Return the (x, y) coordinate for the center point of the cell that contains the specified text.  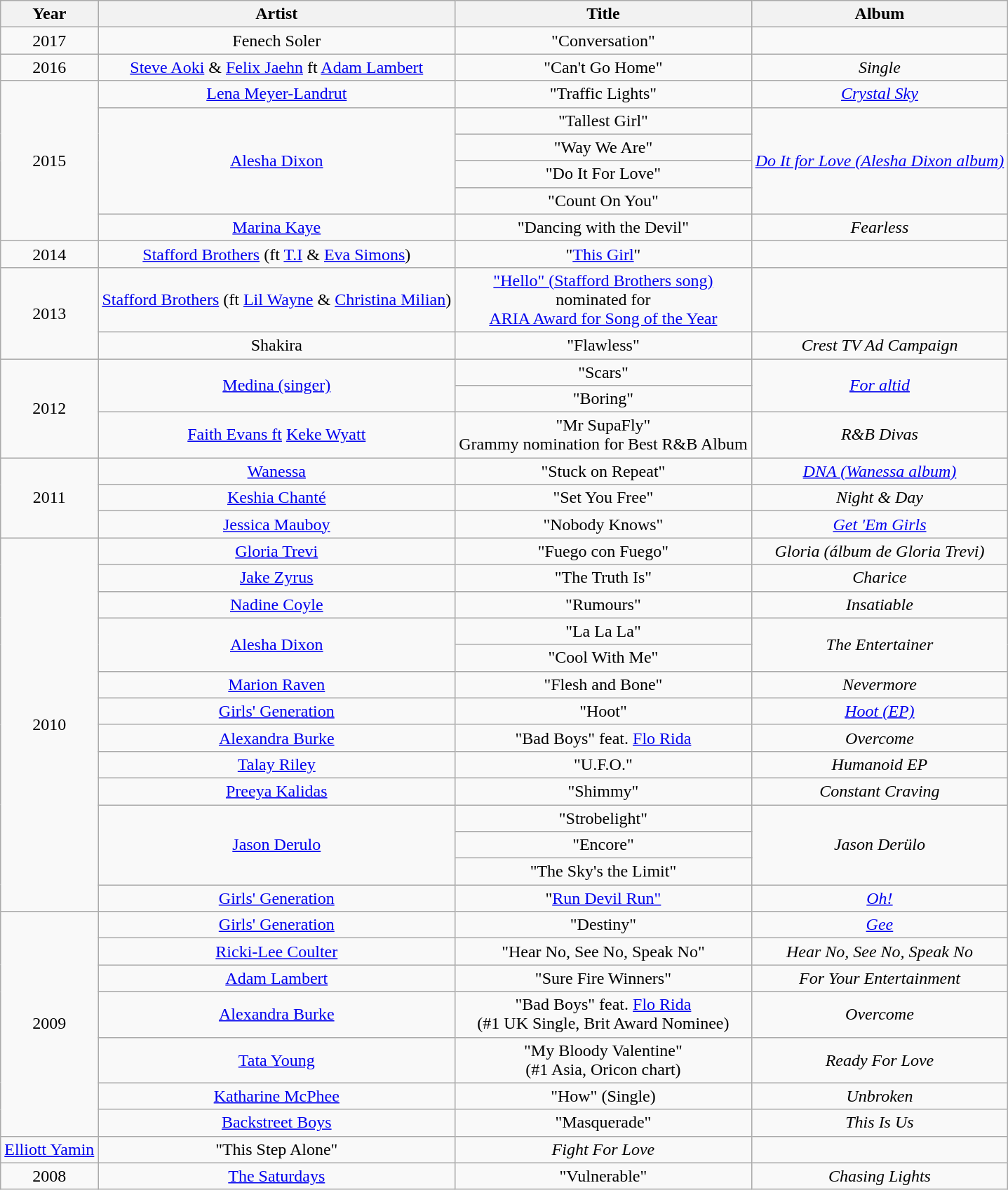
"Bad Boys" feat. Flo Rida (603, 738)
Get 'Em Girls (880, 525)
Stafford Brothers (ft T.I & Eva Simons) (276, 254)
Oh! (880, 898)
"Conversation" (603, 41)
"Masquerade" (603, 1123)
For Your Entertainment (880, 978)
Title (603, 14)
"Scars" (603, 372)
This Is Us (880, 1123)
Do It for Love (Alesha Dixon album) (880, 161)
2013 (49, 313)
Shakira (276, 345)
Marina Kaye (276, 227)
Backstreet Boys (276, 1123)
"Count On You" (603, 201)
Preeya Kalidas (276, 791)
Jessica Mauboy (276, 525)
Fenech Soler (276, 41)
Ready For Love (880, 1060)
Jason Derülo (880, 845)
Talay Riley (276, 764)
"How" (Single) (603, 1096)
Gloria (álbum de Gloria Trevi) (880, 551)
Year (49, 14)
2017 (49, 41)
Nadine Coyle (276, 604)
"Dancing with the Devil" (603, 227)
"Vulnerable" (603, 1176)
2011 (49, 498)
Nevermore (880, 684)
"This Girl" (603, 254)
"U.F.O." (603, 764)
Katharine McPhee (276, 1096)
R&B Divas (880, 435)
For altid (880, 386)
Medina (singer) (276, 386)
"Hello" (Stafford Brothers song)nominated forARIA Award for Song of the Year (603, 299)
"Hear No, See No, Speak No" (603, 952)
Gee (880, 925)
"Flawless" (603, 345)
"My Bloody Valentine"(#1 Asia, Oricon chart) (603, 1060)
"Fuego con Fuego" (603, 551)
"Cool With Me" (603, 658)
"Flesh and Bone" (603, 684)
2014 (49, 254)
"Shimmy" (603, 791)
Fearless (880, 227)
Jake Zyrus (276, 578)
2012 (49, 408)
Single (880, 67)
2008 (49, 1176)
Elliott Yamin (49, 1149)
"Rumours" (603, 604)
Insatiable (880, 604)
"Bad Boys" feat. Flo Rida(#1 UK Single, Brit Award Nominee) (603, 1014)
"Sure Fire Winners" (603, 978)
"The Sky's the Limit" (603, 872)
Album (880, 14)
"La La La" (603, 631)
Unbroken (880, 1096)
Artist (276, 14)
"Hoot" (603, 711)
2015 (49, 161)
The Entertainer (880, 644)
"Destiny" (603, 925)
"Can't Go Home" (603, 67)
Lena Meyer-Landrut (276, 94)
2009 (49, 1024)
Wanessa (276, 471)
"Nobody Knows" (603, 525)
Crystal Sky (880, 94)
Ricki-Lee Coulter (276, 952)
Faith Evans ft Keke Wyatt (276, 435)
Hoot (EP) (880, 711)
Fight For Love (603, 1149)
Tata Young (276, 1060)
Hear No, See No, Speak No (880, 952)
Night & Day (880, 498)
The Saturdays (276, 1176)
"Strobelight" (603, 818)
Charice (880, 578)
"Traffic Lights" (603, 94)
Chasing Lights (880, 1176)
Marion Raven (276, 684)
Steve Aoki & Felix Jaehn ft Adam Lambert (276, 67)
DNA (Wanessa album) (880, 471)
"Tallest Girl" (603, 121)
2016 (49, 67)
"The Truth Is" (603, 578)
"Set You Free" (603, 498)
Adam Lambert (276, 978)
Humanoid EP (880, 764)
"Stuck on Repeat" (603, 471)
Jason Derulo (276, 845)
"Encore" (603, 845)
"Way We Are" (603, 147)
"Run Devil Run" (603, 898)
"Boring" (603, 399)
"Do It For Love" (603, 174)
Gloria Trevi (276, 551)
"Mr SupaFly"Grammy nomination for Best R&B Album (603, 435)
2010 (49, 725)
Crest TV Ad Campaign (880, 345)
Constant Craving (880, 791)
Stafford Brothers (ft Lil Wayne & Christina Milian) (276, 299)
"This Step Alone" (276, 1149)
Keshia Chanté (276, 498)
